Locate the cell with the specified text and output its [x, y] center coordinate. 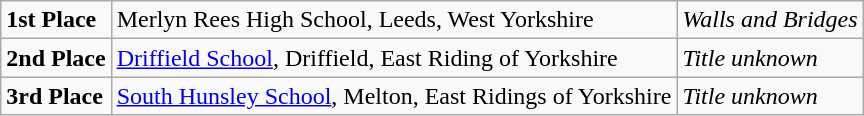
Walls and Bridges [770, 20]
South Hunsley School, Melton, East Ridings of Yorkshire [394, 96]
2nd Place [56, 58]
3rd Place [56, 96]
Merlyn Rees High School, Leeds, West Yorkshire [394, 20]
1st Place [56, 20]
Driffield School, Driffield, East Riding of Yorkshire [394, 58]
